Extract the (X, Y) coordinate from the center of the cell holding the provided text.  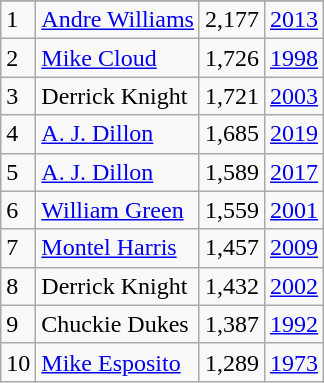
1,685 (232, 134)
1,432 (232, 286)
1,559 (232, 210)
1,457 (232, 248)
1,289 (232, 362)
8 (18, 286)
2019 (294, 134)
Mike Cloud (118, 58)
Montel Harris (118, 248)
1,387 (232, 324)
2001 (294, 210)
1973 (294, 362)
6 (18, 210)
2017 (294, 172)
2013 (294, 20)
9 (18, 324)
1998 (294, 58)
2003 (294, 96)
2,177 (232, 20)
1992 (294, 324)
2 (18, 58)
1,589 (232, 172)
5 (18, 172)
1,721 (232, 96)
William Green (118, 210)
2002 (294, 286)
7 (18, 248)
4 (18, 134)
10 (18, 362)
Andre Williams (118, 20)
Mike Esposito (118, 362)
1 (18, 20)
Chuckie Dukes (118, 324)
3 (18, 96)
1,726 (232, 58)
2009 (294, 248)
